Provide the [x, y] coordinate of the cell's center where the given text is located.  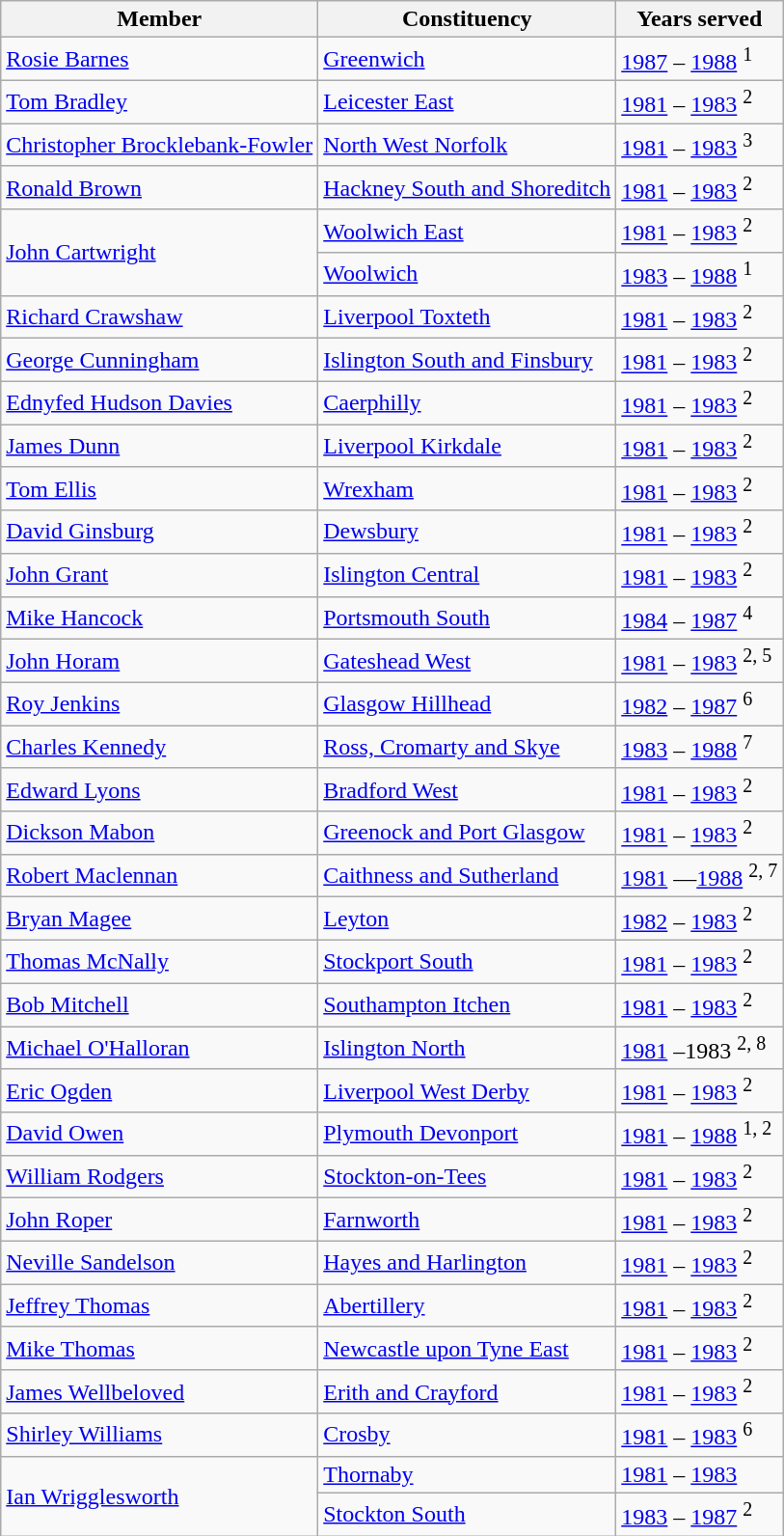
1981 – 1983 2, 5 [700, 662]
1981 – 1988 1, 2 [700, 1135]
Caerphilly [467, 403]
Caithness and Sutherland [467, 876]
1981 – 1983 3 [700, 145]
Member [160, 19]
Wrexham [467, 488]
1981 – 1983 [700, 1474]
1981 – 1983 6 [700, 1436]
Greenwich [467, 60]
Abertillery [467, 1306]
Erith and Crayford [467, 1391]
Islington North [467, 1048]
Plymouth Devonport [467, 1135]
Islington Central [467, 575]
Bradford West [467, 789]
Michael O'Halloran [160, 1048]
Thomas McNally [160, 961]
Shirley Williams [160, 1436]
1981 –1983 2, 8 [700, 1048]
Neville Sandelson [160, 1262]
David Owen [160, 1135]
Stockport South [467, 961]
Ross, Cromarty and Skye [467, 747]
John Horam [160, 662]
Southampton Itchen [467, 1005]
Rosie Barnes [160, 60]
Greenock and Port Glasgow [467, 834]
Ian Wrigglesworth [160, 1495]
Jeffrey Thomas [160, 1306]
1982 – 1987 6 [700, 704]
James Wellbeloved [160, 1391]
David Ginsburg [160, 533]
Eric Ogden [160, 1090]
1987 – 1988 1 [700, 60]
Mike Hancock [160, 617]
Hackney South and Shoreditch [467, 187]
Hayes and Harlington [467, 1262]
Thornaby [467, 1474]
Crosby [467, 1436]
John Roper [160, 1220]
Glasgow Hillhead [467, 704]
George Cunningham [160, 361]
William Rodgers [160, 1177]
Dickson Mabon [160, 834]
Ronald Brown [160, 187]
Ednyfed Hudson Davies [160, 403]
Bob Mitchell [160, 1005]
John Grant [160, 575]
1982 – 1983 2 [700, 919]
Richard Crawshaw [160, 316]
1981 ––1988 2, 7 [700, 876]
James Dunn [160, 446]
Tom Bradley [160, 102]
Tom Ellis [160, 488]
1983 – 1988 1 [700, 274]
Leicester East [467, 102]
Dewsbury [467, 533]
Liverpool West Derby [467, 1090]
Mike Thomas [160, 1349]
Roy Jenkins [160, 704]
Charles Kennedy [160, 747]
1983 – 1987 2 [700, 1515]
Woolwich [467, 274]
1983 – 1988 7 [700, 747]
Farnworth [467, 1220]
1984 – 1987 4 [700, 617]
Liverpool Kirkdale [467, 446]
Bryan Magee [160, 919]
Gateshead West [467, 662]
Constituency [467, 19]
Christopher Brocklebank-Fowler [160, 145]
Liverpool Toxteth [467, 316]
John Cartwright [160, 253]
Leyton [467, 919]
Stockton South [467, 1515]
Woolwich East [467, 232]
North West Norfolk [467, 145]
Islington South and Finsbury [467, 361]
Portsmouth South [467, 617]
Years served [700, 19]
Newcastle upon Tyne East [467, 1349]
Robert Maclennan [160, 876]
Edward Lyons [160, 789]
Stockton-on-Tees [467, 1177]
